Locate the cell with the specified text and output its (x, y) center coordinate. 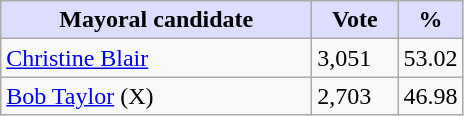
Bob Taylor (X) (156, 96)
46.98 (430, 96)
53.02 (430, 58)
% (430, 20)
Vote (355, 20)
Mayoral candidate (156, 20)
Christine Blair (156, 58)
3,051 (355, 58)
2,703 (355, 96)
